Capture the cell that displays the provided text and extract its [X, Y] central coordinate. 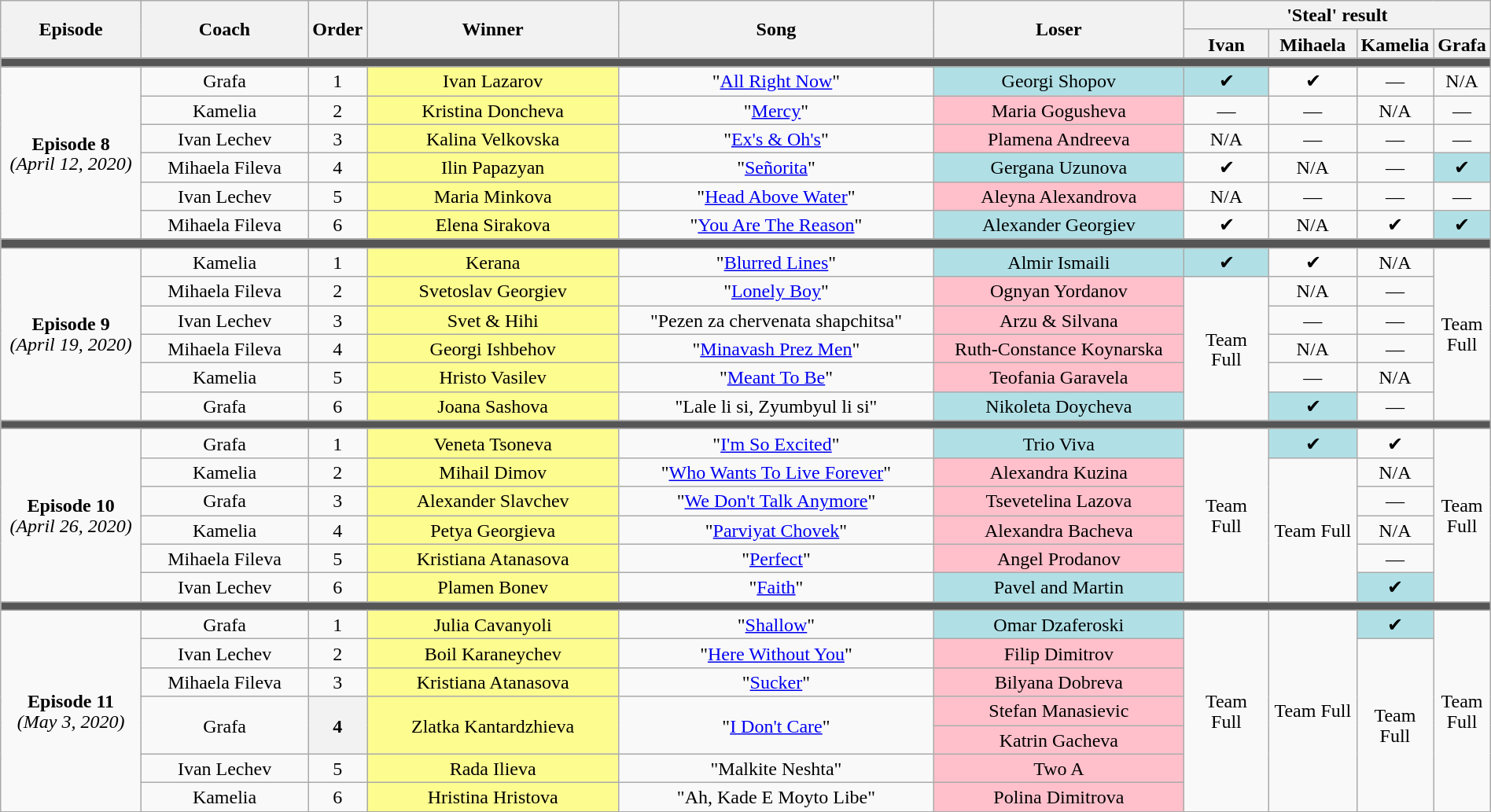
Kristina Doncheva [493, 110]
"Shallow" [777, 624]
Plamena Andreeva [1058, 138]
"Parviyat Chovek" [777, 530]
Alexander Slavchev [493, 502]
Polina Dimitrova [1058, 797]
'Steal' result [1337, 16]
Gergana Uzunova [1058, 168]
Veneta Tsoneva [493, 443]
Teofania Garavela [1058, 377]
Ivan Lazarov [493, 82]
"Mercy" [777, 110]
Bilyana Dobreva [1058, 682]
Episode 11(May 3, 2020) [71, 711]
Episode 10(April 26, 2020) [71, 516]
Angel Prodanov [1058, 558]
"You Are The Reason" [777, 225]
Episode [71, 30]
Georgi Ishbehov [493, 349]
Nikoleta Doycheva [1058, 406]
Aleyna Alexandrova [1058, 197]
"All Right Now" [777, 82]
Ilin Papazyan [493, 168]
Episode 9(April 19, 2020) [71, 333]
Rada Ilieva [493, 769]
Order [338, 30]
Mihail Dimov [493, 472]
Elena Sirakova [493, 225]
Alexandra Bacheva [1058, 530]
Georgi Shopov [1058, 82]
Arzu & Silvana [1058, 319]
Alexandra Kuzina [1058, 472]
"Lale li si, Zyumbyul li si" [777, 406]
Plamen Bonev [493, 588]
"We Don't Talk Anymore" [777, 502]
"Ex's & Oh's" [777, 138]
Katrin Gacheva [1058, 739]
Maria Gogusheva [1058, 110]
Svet & Hihi [493, 319]
"Blurred Lines" [777, 263]
Filip Dimitrov [1058, 654]
Ruth-Constance Koynarska [1058, 349]
Song [777, 30]
"Meant To Be" [777, 377]
"Señorita" [777, 168]
Hristina Hristova [493, 797]
Episode 8(April 12, 2020) [71, 152]
Maria Minkova [493, 197]
Omar Dzaferoski [1058, 624]
Alexander Georgiev [1058, 225]
"Pezen za chervenata shapchitsa" [777, 319]
"Faith" [777, 588]
"Lonely Boy" [777, 291]
Coach [224, 30]
Kalina Velkovska [493, 138]
Mihaela [1312, 44]
"Malkite Neshta" [777, 769]
"Sucker" [777, 682]
Pavel and Martin [1058, 588]
"Here Without You" [777, 654]
"Perfect" [777, 558]
Almir Ismaili [1058, 263]
Ivan [1226, 44]
Hristo Vasilev [493, 377]
Svetoslav Georgiev [493, 291]
Trio Viva [1058, 443]
Two A [1058, 769]
"I'm So Excited" [777, 443]
Ognyan Yordanov [1058, 291]
"I Don't Care" [777, 725]
"Minavash Prez Men" [777, 349]
Stefan Manasievic [1058, 711]
Winner [493, 30]
Kerana [493, 263]
"Head Above Water" [777, 197]
Zlatka Kantardzhieva [493, 725]
"Ah, Kade E Moyto Libe" [777, 797]
Tsevetelina Lazova [1058, 502]
Julia Cavanyoli [493, 624]
Joana Sashova [493, 406]
Loser [1058, 30]
Petya Georgieva [493, 530]
Boil Karaneychev [493, 654]
"Who Wants To Live Forever" [777, 472]
